Scan for the cell matching the given text and deliver its [x, y] coordinate at center. 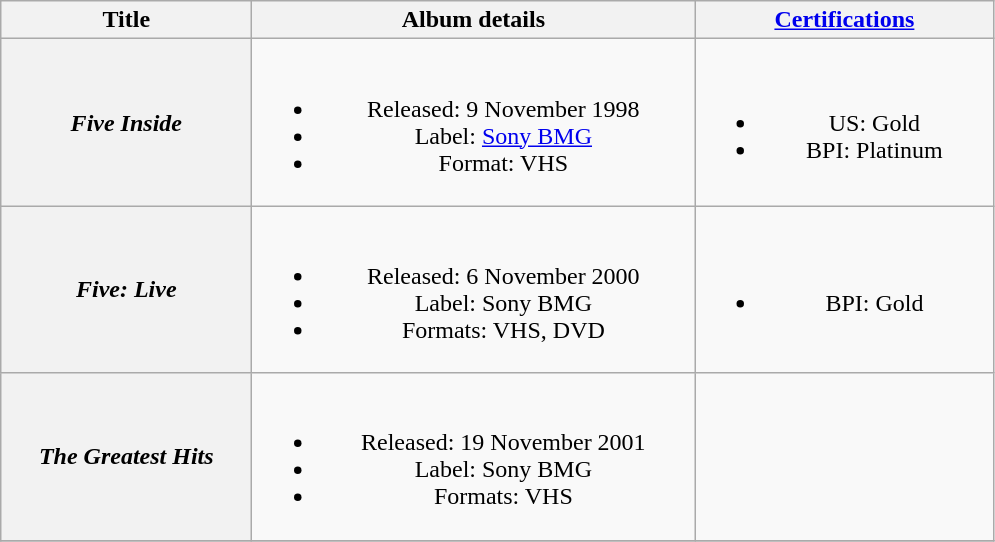
Five: Live [126, 290]
Certifications [844, 20]
Five Inside [126, 122]
BPI: Gold [844, 290]
Released: 19 November 2001Label: Sony BMGFormats: VHS [474, 456]
Released: 6 November 2000Label: Sony BMGFormats: VHS, DVD [474, 290]
The Greatest Hits [126, 456]
Album details [474, 20]
US: GoldBPI: Platinum [844, 122]
Released: 9 November 1998Label: Sony BMGFormat: VHS [474, 122]
Title [126, 20]
